Search for the cell housing the specified text and yield its [x, y] center coordinate. 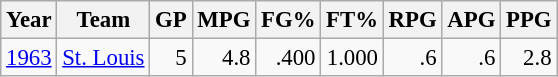
Team [104, 20]
2.8 [529, 58]
1.000 [352, 58]
GP [171, 20]
Year [29, 20]
1963 [29, 58]
APG [472, 20]
.400 [288, 58]
MPG [224, 20]
4.8 [224, 58]
St. Louis [104, 58]
5 [171, 58]
FG% [288, 20]
FT% [352, 20]
RPG [412, 20]
PPG [529, 20]
